Return the (X, Y) coordinate for the center point of the cell that contains the specified text.  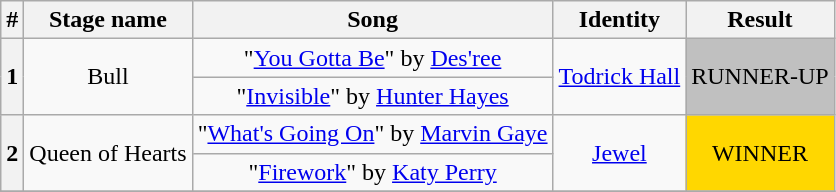
2 (12, 153)
# (12, 20)
Queen of Hearts (108, 153)
Stage name (108, 20)
RUNNER-UP (760, 77)
"You Gotta Be" by Des'ree (372, 58)
Song (372, 20)
1 (12, 77)
Result (760, 20)
Jewel (620, 153)
"What's Going On" by Marvin Gaye (372, 134)
Identity (620, 20)
WINNER (760, 153)
"Firework" by Katy Perry (372, 172)
"Invisible" by Hunter Hayes (372, 96)
Todrick Hall (620, 77)
Bull (108, 77)
